Locate the cell with the specified text and output its (x, y) center coordinate. 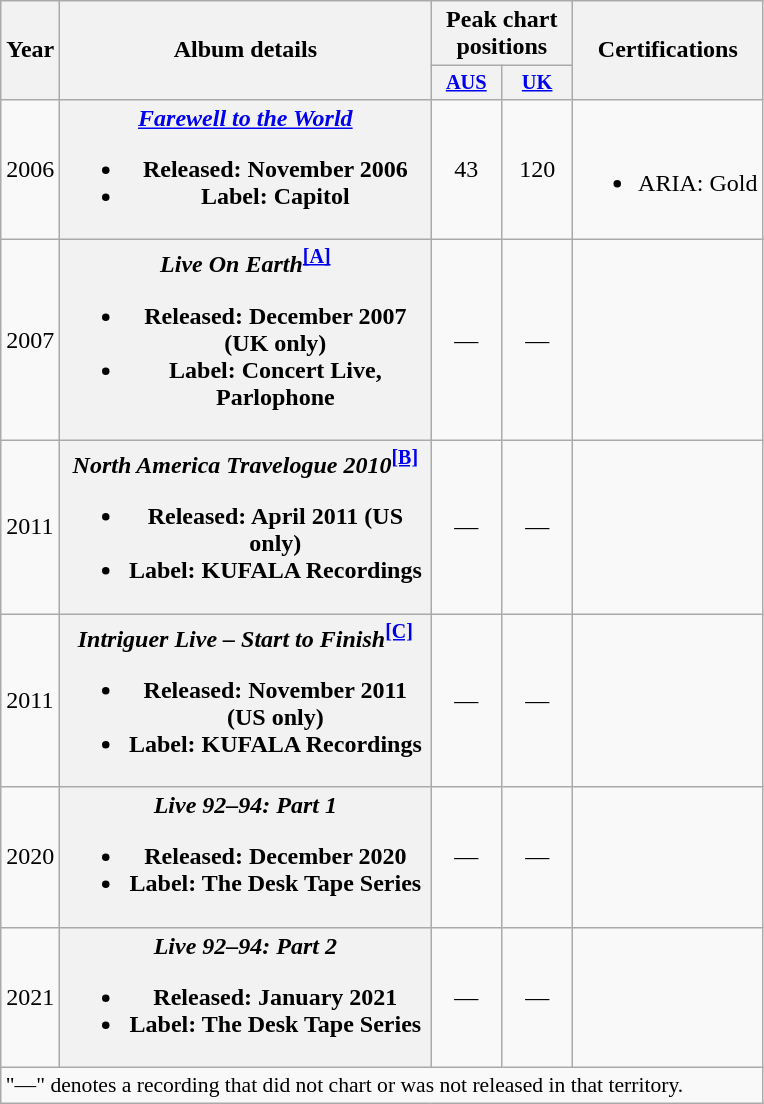
UK (538, 83)
Farewell to the WorldReleased: November 2006Label: Capitol (246, 169)
Live 92–94: Part 1Released: December 2020Label: The Desk Tape Series (246, 857)
AUS (466, 83)
Album details (246, 50)
2006 (30, 169)
2020 (30, 857)
2007 (30, 340)
Live On Earth[A]Released: December 2007 (UK only)Label: Concert Live, Parlophone (246, 340)
2021 (30, 997)
Certifications (668, 50)
43 (466, 169)
North America Travelogue 2010[B]Released: April 2011 (US only)Label: KUFALA Recordings (246, 527)
Peak chart positions (502, 34)
Live 92–94: Part 2Released: January 2021Label: The Desk Tape Series (246, 997)
Intriguer Live – Start to Finish[C]Released: November 2011 (US only)Label: KUFALA Recordings (246, 701)
Year (30, 50)
ARIA: Gold (668, 169)
"—" denotes a recording that did not chart or was not released in that territory. (382, 1085)
120 (538, 169)
